Capture the cell that displays the provided text and extract its (X, Y) central coordinate. 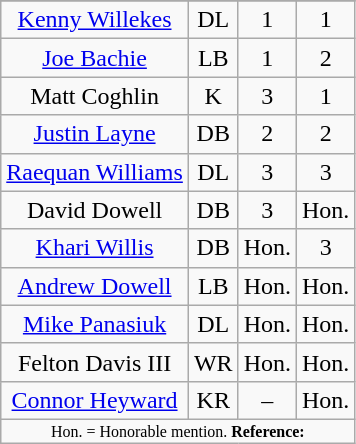
David Dowell (95, 210)
K (213, 96)
Joe Bachie (95, 58)
WR (213, 362)
Kenny Willekes (95, 20)
Mike Panasiuk (95, 324)
– (267, 400)
Andrew Dowell (95, 286)
Raequan Williams (95, 172)
Connor Heyward (95, 400)
Khari Willis (95, 248)
Hon. = Honorable mention. Reference: (178, 431)
KR (213, 400)
Matt Coghlin (95, 96)
Justin Layne (95, 134)
Felton Davis III (95, 362)
